Search for the cell housing the specified text and yield its (x, y) center coordinate. 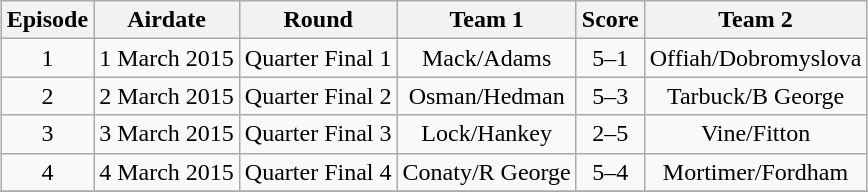
Quarter Final 2 (318, 96)
3 (47, 134)
Vine/Fitton (756, 134)
Mortimer/Fordham (756, 172)
3 March 2015 (167, 134)
Quarter Final 4 (318, 172)
Score (610, 20)
Episode (47, 20)
Round (318, 20)
Team 2 (756, 20)
Airdate (167, 20)
Offiah/Dobromyslova (756, 58)
Quarter Final 1 (318, 58)
5–1 (610, 58)
Tarbuck/B George (756, 96)
Conaty/R George (486, 172)
2 March 2015 (167, 96)
5–4 (610, 172)
Osman/Hedman (486, 96)
1 (47, 58)
2 (47, 96)
5–3 (610, 96)
Quarter Final 3 (318, 134)
Team 1 (486, 20)
1 March 2015 (167, 58)
Lock/Hankey (486, 134)
4 (47, 172)
2–5 (610, 134)
4 March 2015 (167, 172)
Mack/Adams (486, 58)
